Return the (x, y) coordinate for the center point of the cell that contains the specified text.  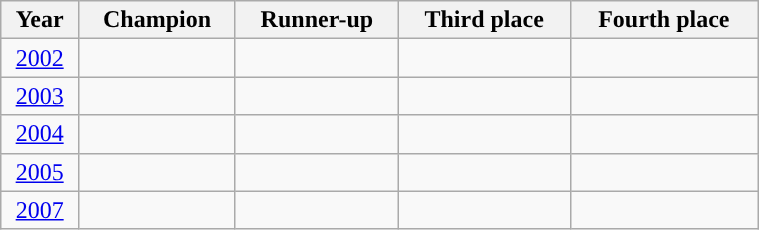
2005 (40, 172)
Year (40, 20)
2004 (40, 134)
Third place (484, 20)
Champion (158, 20)
Fourth place (664, 20)
2007 (40, 210)
Runner-up (316, 20)
2002 (40, 58)
2003 (40, 96)
